Locate the cell with the specified text and output its [X, Y] center coordinate. 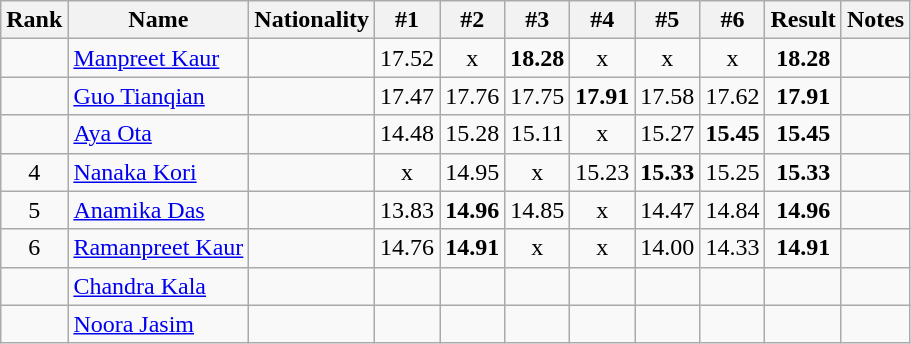
Rank [34, 20]
14.48 [408, 134]
Aya Ota [158, 134]
Result [803, 20]
15.25 [732, 172]
17.75 [538, 96]
Anamika Das [158, 210]
14.47 [668, 210]
#4 [602, 20]
17.62 [732, 96]
Nationality [312, 20]
Name [158, 20]
17.52 [408, 58]
14.33 [732, 248]
Noora Jasim [158, 324]
4 [34, 172]
#5 [668, 20]
#6 [732, 20]
14.95 [472, 172]
17.58 [668, 96]
15.27 [668, 134]
14.85 [538, 210]
Manpreet Kaur [158, 58]
17.76 [472, 96]
15.23 [602, 172]
13.83 [408, 210]
15.28 [472, 134]
Chandra Kala [158, 286]
5 [34, 210]
#3 [538, 20]
15.11 [538, 134]
17.47 [408, 96]
6 [34, 248]
Ramanpreet Kaur [158, 248]
Notes [875, 20]
14.00 [668, 248]
Nanaka Kori [158, 172]
#1 [408, 20]
#2 [472, 20]
14.76 [408, 248]
14.84 [732, 210]
Guo Tianqian [158, 96]
